Output the (x, y) coordinate of the center of the cell containing the given text.  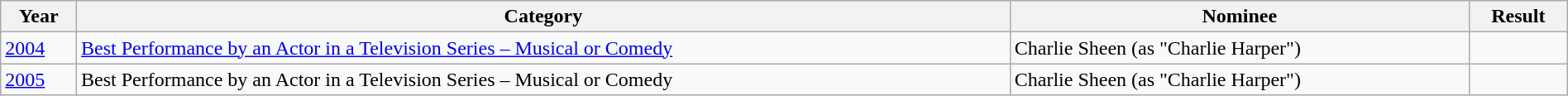
Result (1518, 17)
2004 (39, 48)
Nominee (1239, 17)
Year (39, 17)
Category (544, 17)
2005 (39, 79)
